Search for the cell housing the specified text and yield its [X, Y] center coordinate. 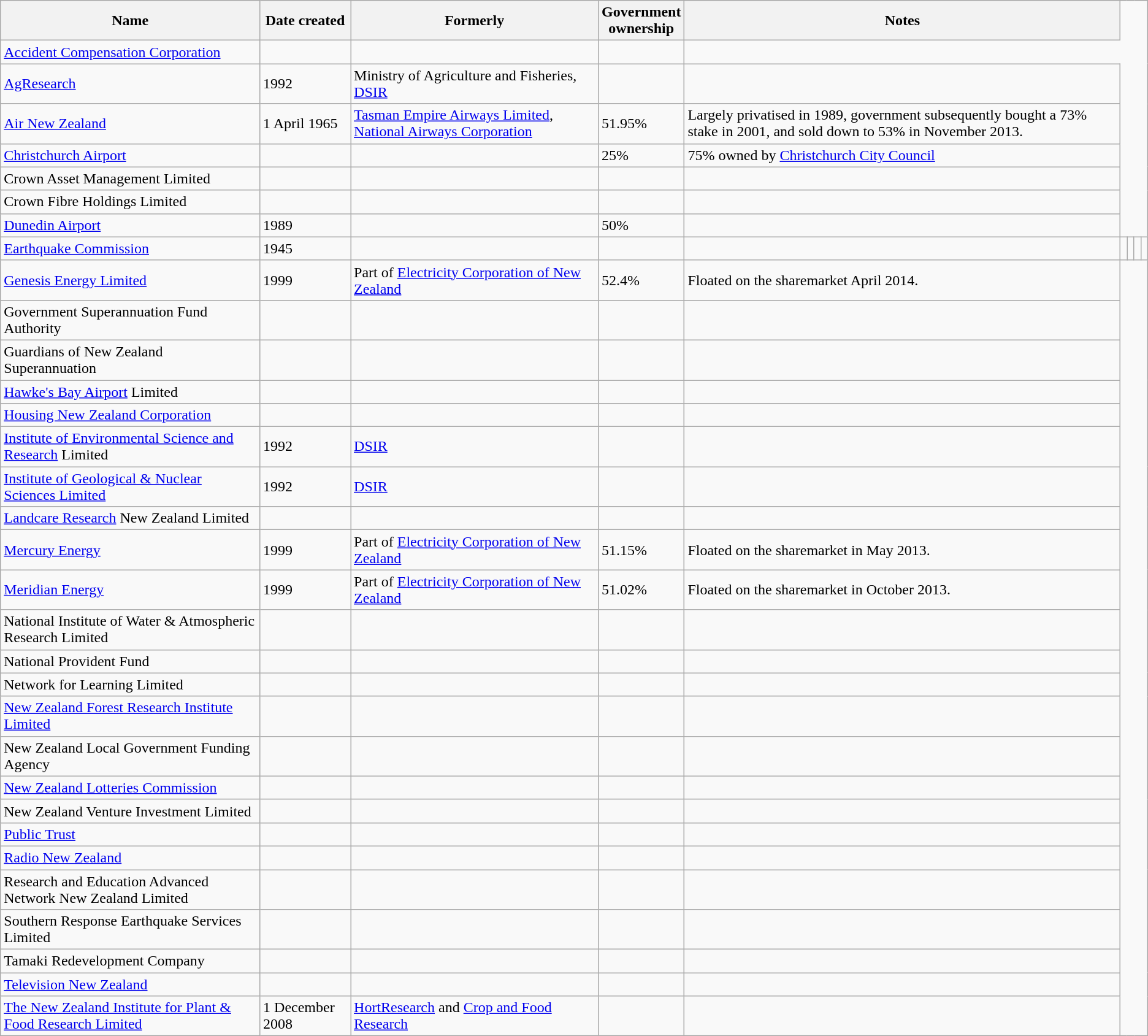
1989 [305, 225]
New Zealand Venture Investment Limited [130, 811]
Governmentownership [641, 21]
Crown Asset Management Limited [130, 178]
Tamaki Redevelopment Company [130, 961]
Housing New Zealand Corporation [130, 415]
1 April 1965 [305, 124]
The New Zealand Institute for Plant & Food Research Limited [130, 1016]
1945 [305, 248]
New Zealand Lotteries Commission [130, 788]
25% [641, 155]
51.02% [641, 590]
Floated on the sharemarket in October 2013. [903, 590]
Government Superannuation Fund Authority [130, 320]
Hawke's Bay Airport Limited [130, 392]
Floated on the sharemarket April 2014. [903, 280]
Dunedin Airport [130, 225]
Tasman Empire Airways Limited, National Airways Corporation [475, 124]
75% owned by Christchurch City Council [903, 155]
Mercury Energy [130, 550]
AgResearch [130, 83]
Largely privatised in 1989, government subsequently bought a 73% stake in 2001, and sold down to 53% in November 2013. [903, 124]
Accident Compensation Corporation [130, 52]
National Provident Fund [130, 661]
50% [641, 225]
Landcare Research New Zealand Limited [130, 518]
Air New Zealand [130, 124]
Meridian Energy [130, 590]
Radio New Zealand [130, 858]
National Institute of Water & Atmospheric Research Limited [130, 629]
HortResearch and Crop and Food Research [475, 1016]
New Zealand Forest Research Institute Limited [130, 716]
Notes [903, 21]
Floated on the sharemarket in May 2013. [903, 550]
Ministry of Agriculture and Fisheries, DSIR [475, 83]
Network for Learning Limited [130, 685]
52.4% [641, 280]
Name [130, 21]
Public Trust [130, 834]
Research and Education Advanced Network New Zealand Limited [130, 889]
Date created [305, 21]
Genesis Energy Limited [130, 280]
Earthquake Commission [130, 248]
Institute of Geological & Nuclear Sciences Limited [130, 487]
Guardians of New Zealand Superannuation [130, 359]
51.95% [641, 124]
1 December 2008 [305, 1016]
Southern Response Earthquake Services Limited [130, 930]
Formerly [475, 21]
New Zealand Local Government Funding Agency [130, 756]
Television New Zealand [130, 984]
51.15% [641, 550]
Christchurch Airport [130, 155]
Institute of Environmental Science and Research Limited [130, 447]
Crown Fibre Holdings Limited [130, 202]
